Return [X, Y] of the center of cell containing provided text 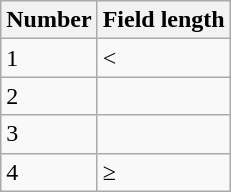
< [164, 58]
≥ [164, 172]
3 [49, 134]
Field length [164, 20]
4 [49, 172]
2 [49, 96]
Number [49, 20]
1 [49, 58]
